From the cell containing the given text, extract its center point as [x, y] coordinate. 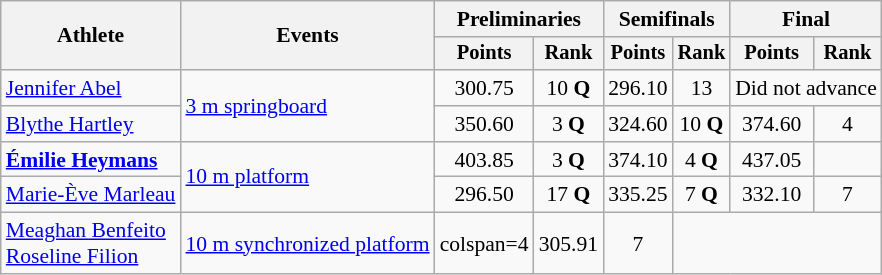
350.60 [484, 124]
332.10 [772, 195]
403.85 [484, 160]
335.25 [638, 195]
colspan=4 [484, 244]
7 Q [702, 195]
Blythe Hartley [91, 124]
324.60 [638, 124]
296.50 [484, 195]
296.10 [638, 88]
Meaghan Benfeito Roseline Filion [91, 244]
Preliminaries [520, 19]
Semifinals [666, 19]
3 m springboard [307, 106]
374.10 [638, 160]
305.91 [568, 244]
Marie-Ève Marleau [91, 195]
Jennifer Abel [91, 88]
437.05 [772, 160]
17 Q [568, 195]
Events [307, 36]
10 m platform [307, 178]
Athlete [91, 36]
4 Q [702, 160]
300.75 [484, 88]
10 m synchronized platform [307, 244]
Émilie Heymans [91, 160]
4 [848, 124]
Final [806, 19]
374.60 [772, 124]
13 [702, 88]
Did not advance [806, 88]
